From the cell containing the given text, extract its center point as (X, Y) coordinate. 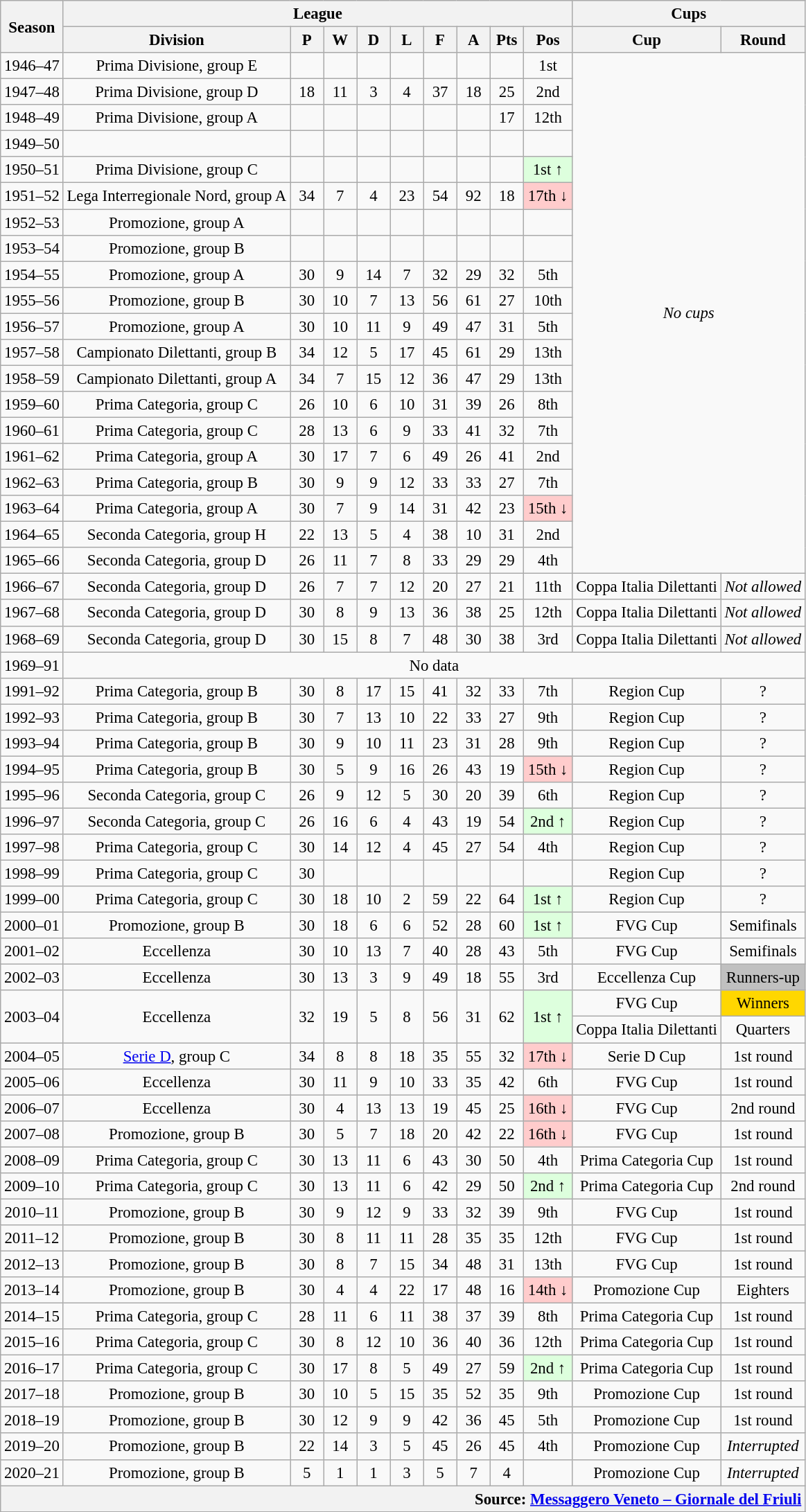
60 (507, 926)
1993–94 (32, 744)
1966–67 (32, 587)
Prima Divisione, group D (177, 92)
1949–50 (32, 144)
2018–19 (32, 1421)
Prima Divisione, group A (177, 118)
1991–92 (32, 691)
2003–04 (32, 1017)
1994–95 (32, 769)
2006–07 (32, 1108)
1955–56 (32, 300)
2009–10 (32, 1186)
1957–58 (32, 353)
Season (32, 26)
1956–57 (32, 326)
1997–98 (32, 847)
92 (473, 196)
10th (547, 300)
1953–54 (32, 248)
1967–68 (32, 613)
2011–12 (32, 1238)
1996–97 (32, 821)
Pts (507, 40)
Runners-up (762, 978)
2014–15 (32, 1317)
P (307, 40)
1954–55 (32, 274)
1948–49 (32, 118)
2016–17 (32, 1369)
62 (507, 1017)
11th (547, 587)
1964–65 (32, 535)
Eighters (762, 1290)
1960–61 (32, 430)
2012–13 (32, 1264)
2020–21 (32, 1473)
Pos (547, 40)
2013–14 (32, 1290)
1958–59 (32, 378)
Prima Divisione, group E (177, 66)
L (407, 40)
Division (177, 40)
A (473, 40)
Serie D, group C (177, 1056)
1947–48 (32, 92)
64 (507, 899)
Prima Divisione, group C (177, 170)
Lega Interregionale Nord, group A (177, 196)
1963–64 (32, 509)
Quarters (762, 1030)
1998–99 (32, 874)
1959–60 (32, 405)
1999–00 (32, 899)
1952–53 (32, 222)
1946–47 (32, 66)
W (340, 40)
1951–52 (32, 196)
2007–08 (32, 1134)
Campionato Dilettanti, group B (177, 353)
14th ↓ (547, 1290)
1961–62 (32, 457)
1965–66 (32, 561)
2 (407, 899)
2005–06 (32, 1082)
D (374, 40)
Source: Messaggero Veneto – Giornale del Friuli (403, 1499)
Cups (689, 14)
Serie D Cup (647, 1056)
2000–01 (32, 926)
Cup (647, 40)
Campionato Dilettanti, group A (177, 378)
No cups (689, 313)
1st (547, 66)
2019–20 (32, 1447)
F (440, 40)
1962–63 (32, 483)
1992–93 (32, 717)
2004–05 (32, 1056)
Seconda Categoria, group H (177, 535)
2008–09 (32, 1160)
2015–16 (32, 1342)
League (317, 14)
1968–69 (32, 639)
21 (507, 587)
1969–91 (32, 665)
Winners (762, 1004)
1995–96 (32, 795)
2010–11 (32, 1212)
Round (762, 40)
1950–51 (32, 170)
No data (434, 665)
2017–18 (32, 1394)
2002–03 (32, 978)
2001–02 (32, 951)
Eccellenza Cup (647, 978)
